Find where the given text appears and provide that cell's center as [x, y] coordinate. 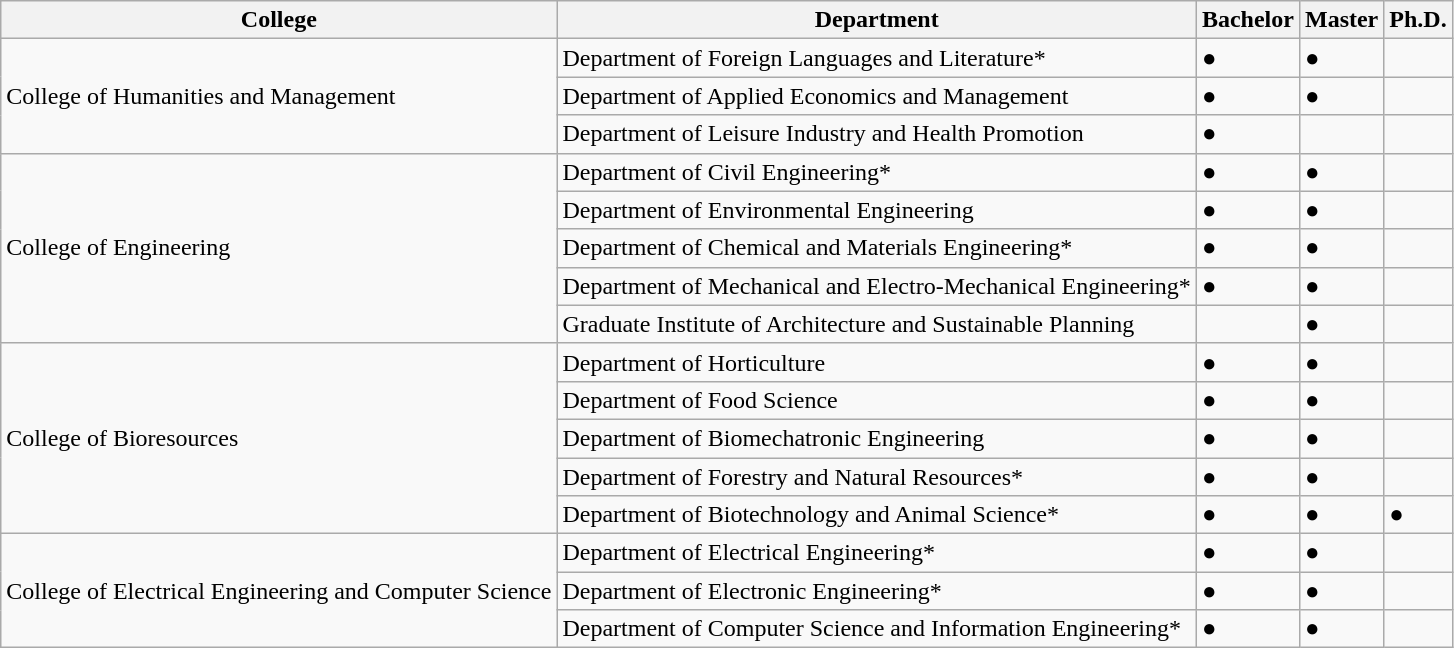
Department of Horticulture [876, 362]
Department of Environmental Engineering [876, 210]
Department of Leisure Industry and Health Promotion [876, 134]
Department [876, 20]
Bachelor [1248, 20]
College of Engineering [279, 248]
Department of Chemical and Materials Engineering* [876, 248]
Department of Foreign Languages and Literature* [876, 58]
Department of Applied Economics and Management [876, 96]
Department of Mechanical and Electro-Mechanical Engineering* [876, 286]
Department of Forestry and Natural Resources* [876, 477]
Department of Civil Engineering* [876, 172]
Ph.D. [1418, 20]
Department of Food Science [876, 400]
Graduate Institute of Architecture and Sustainable Planning [876, 324]
Department of Biomechatronic Engineering [876, 438]
Department of Biotechnology and Animal Science* [876, 515]
College [279, 20]
Department of Computer Science and Information Engineering* [876, 629]
College of Bioresources [279, 438]
College of Electrical Engineering and Computer Science [279, 591]
Department of Electronic Engineering* [876, 591]
College of Humanities and Management [279, 96]
Department of Electrical Engineering* [876, 553]
Master [1341, 20]
